Identify which cell holds the provided text, then report its (X, Y) central coordinate. 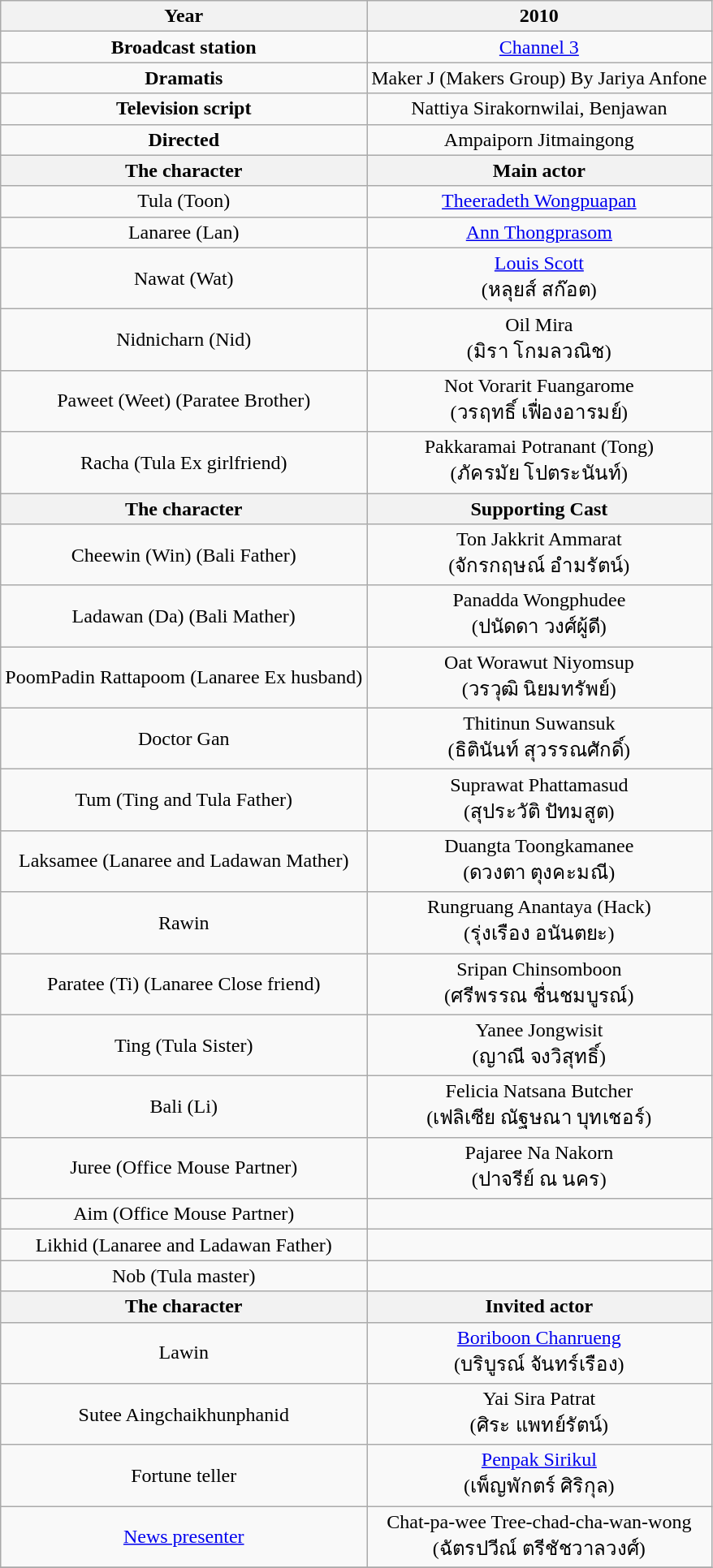
Aim (Office Mouse Partner) (184, 1214)
Invited actor (539, 1307)
Tula (Toon) (184, 201)
Directed (184, 140)
Ton Jakkrit Ammarat (จักรกฤษณ์ อำมรัตน์) (539, 555)
Channel 3 (539, 47)
Ladawan (Da) (Bali Mather) (184, 616)
Suprawat Phattamasud (สุประวัติ ปัทมสูต) (539, 800)
Cheewin (Win) (Bali Father) (184, 555)
Maker J (Makers Group) By Jariya Anfone (539, 78)
Panadda Wongphudee (ปนัดดา วงศ์ผู้ดี) (539, 616)
Boriboon Chanrueng (บริบูรณ์ จันทร์เรือง) (539, 1353)
Thitinun Suwansuk (ธิตินันท์ สุวรรณศักดิ์) (539, 739)
Lawin (184, 1353)
Dramatis (184, 78)
Television script (184, 109)
Year (184, 16)
Duangta Toongkamanee (ดวงตา ตุงคะมณี) (539, 861)
Racha (Tula Ex girlfriend) (184, 463)
Likhid (Lanaree and Ladawan Father) (184, 1245)
Supporting Cast (539, 509)
Yanee Jongwisit (ญาณี จงวิสุทธิ์) (539, 1045)
Ann Thongprasom (539, 232)
Main actor (539, 170)
Rungruang Anantaya (Hack) (รุ่งเรือง อนันตยะ) (539, 923)
Lanaree (Lan) (184, 232)
Louis Scott (หลุยส์ สก๊อต) (539, 278)
Laksamee (Lanaree and Ladawan Mather) (184, 861)
Tum (Ting and Tula Father) (184, 800)
News presenter (184, 1537)
Not Vorarit Fuangarome (วรฤทธิ์ เฟื่องอารมย์) (539, 401)
Paratee (Ti) (Lanaree Close friend) (184, 984)
Nattiya Sirakornwilai, Benjawan (539, 109)
Felicia Natsana Butcher (เฟลิเซีย ณัฐษณา บุทเชอร์) (539, 1107)
Pajaree Na Nakorn (ปาจรีย์ ณ นคร) (539, 1168)
Penpak Sirikul (เพ็ญพักตร์ ศิริกุล) (539, 1475)
2010 (539, 16)
Nob (Tula master) (184, 1276)
Paweet (Weet) (Paratee Brother) (184, 401)
Juree (Office Mouse Partner) (184, 1168)
Broadcast station (184, 47)
Yai Sira Patrat (ศิระ แพทย์รัตน์) (539, 1415)
Chat-pa-wee Tree-chad-cha-wan-wong (ฉัตรปวีณ์ ตรีชัชวาลวงศ์) (539, 1537)
Fortune teller (184, 1475)
Nawat (Wat) (184, 278)
Pakkaramai Potranant (Tong) (ภัครมัย โปตระนันท์) (539, 463)
Sripan Chinsomboon (ศรีพรรณ ชื่นชมบูรณ์) (539, 984)
Nidnicharn (Nid) (184, 340)
Bali (Li) (184, 1107)
Oil Mira (มิรา โกมลวณิช) (539, 340)
Sutee Aingchaikhunphanid (184, 1415)
Ting (Tula Sister) (184, 1045)
Rawin (184, 923)
Theeradeth Wongpuapan (539, 201)
PoomPadin Rattapoom (Lanaree Ex husband) (184, 678)
Doctor Gan (184, 739)
Oat Worawut Niyomsup (วรวุฒิ นิยมทรัพย์) (539, 678)
Ampaiporn Jitmaingong (539, 140)
